Capture the cell that displays the provided text and extract its (X, Y) central coordinate. 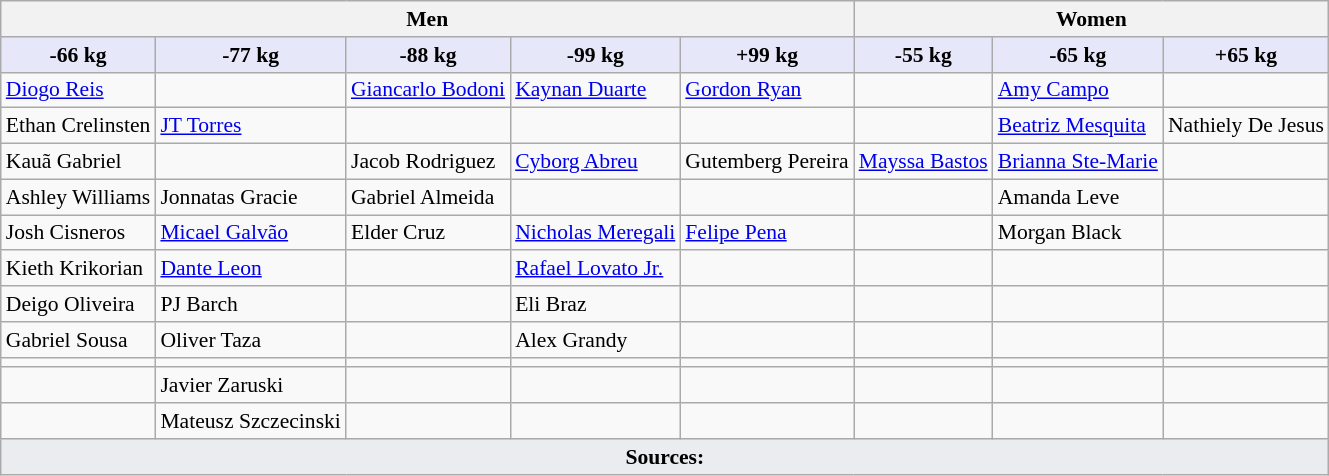
Micael Galvão (250, 233)
Gordon Ryan (766, 90)
Jonnatas Gracie (250, 197)
Oliver Taza (250, 340)
Beatriz Mesquita (1078, 126)
Giancarlo Bodoni (428, 90)
-99 kg (595, 55)
Mayssa Bastos (924, 162)
Mateusz Szczecinski (250, 421)
Dante Leon (250, 269)
Elder Cruz (428, 233)
Rafael Lovato Jr. (595, 269)
-77 kg (250, 55)
PJ Barch (250, 304)
-66 kg (78, 55)
Gutemberg Pereira (766, 162)
Gabriel Sousa (78, 340)
Felipe Pena (766, 233)
Women (1092, 19)
Men (428, 19)
Kauã Gabriel (78, 162)
Nathiely De Jesus (1246, 126)
Brianna Ste-Marie (1078, 162)
Alex Grandy (595, 340)
Kieth Krikorian (78, 269)
Sources: (665, 457)
-88 kg (428, 55)
-65 kg (1078, 55)
Eli Braz (595, 304)
Amy Campo (1078, 90)
Nicholas Meregali (595, 233)
JT Torres (250, 126)
+65 kg (1246, 55)
Deigo Oliveira (78, 304)
Cyborg Abreu (595, 162)
Morgan Black (1078, 233)
Amanda Leve (1078, 197)
Javier Zaruski (250, 386)
Jacob Rodriguez (428, 162)
Ashley Williams (78, 197)
+99 kg (766, 55)
Josh Cisneros (78, 233)
Gabriel Almeida (428, 197)
-55 kg (924, 55)
Kaynan Duarte (595, 90)
Ethan Crelinsten (78, 126)
Diogo Reis (78, 90)
